Return (X, Y) of the center of cell containing provided text 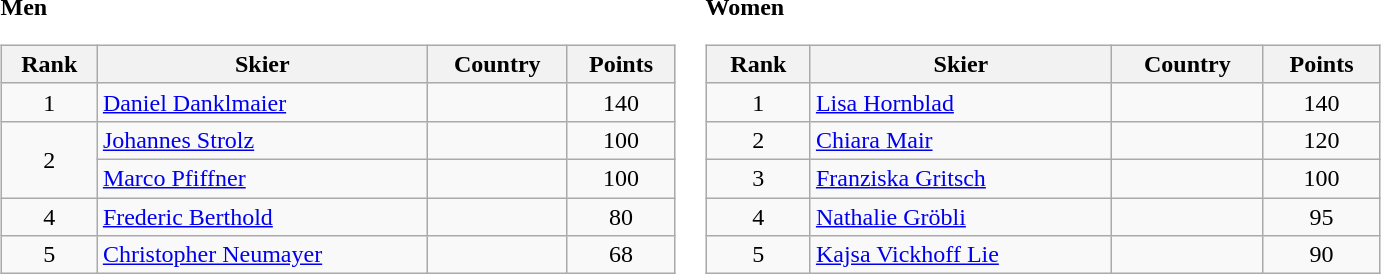
Lisa Hornblad (960, 102)
95 (1322, 217)
68 (621, 255)
Christopher Neumayer (262, 255)
Kajsa Vickhoff Lie (960, 255)
3 (758, 178)
Franziska Gritsch (960, 178)
Chiara Mair (960, 140)
80 (621, 217)
Marco Pfiffner (262, 178)
Daniel Danklmaier (262, 102)
Frederic Berthold (262, 217)
Johannes Strolz (262, 140)
120 (1322, 140)
Nathalie Gröbli (960, 217)
90 (1322, 255)
